Return (X, Y) of the center of cell containing provided text 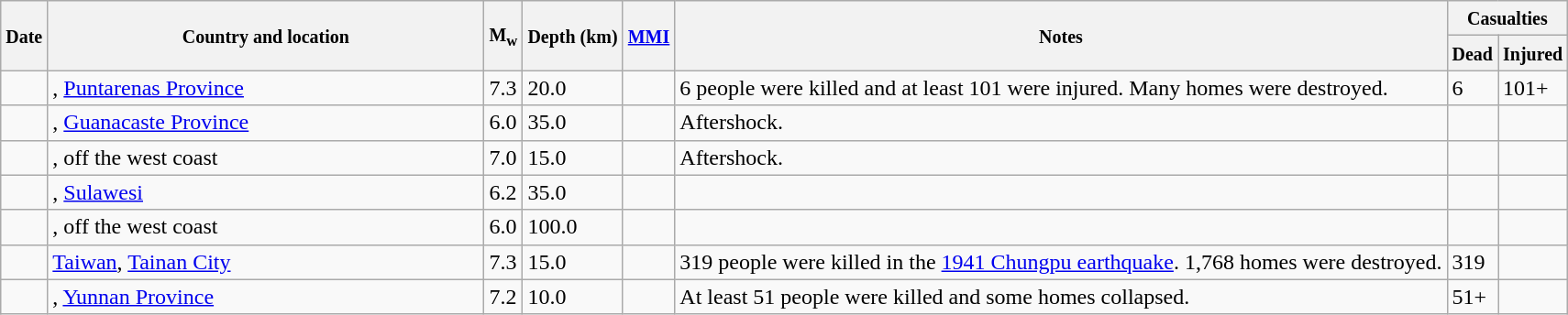
Country and location (266, 36)
Casualties (1507, 18)
6.2 (503, 192)
6 people were killed and at least 101 were injured. Many homes were destroyed. (1061, 88)
319 (1473, 262)
Injured (1533, 53)
Date (24, 36)
Dead (1473, 53)
Taiwan, Tainan City (266, 262)
101+ (1533, 88)
10.0 (572, 297)
100.0 (572, 227)
, Puntarenas Province (266, 88)
6 (1473, 88)
, Sulawesi (266, 192)
51+ (1473, 297)
, Yunnan Province (266, 297)
Notes (1061, 36)
At least 51 people were killed and some homes collapsed. (1061, 297)
319 people were killed in the 1941 Chungpu earthquake. 1,768 homes were destroyed. (1061, 262)
7.2 (503, 297)
Depth (km) (572, 36)
20.0 (572, 88)
7.0 (503, 157)
MMI (649, 36)
, Guanacaste Province (266, 123)
Mw (503, 36)
